Search for the cell housing the specified text and yield its [X, Y] center coordinate. 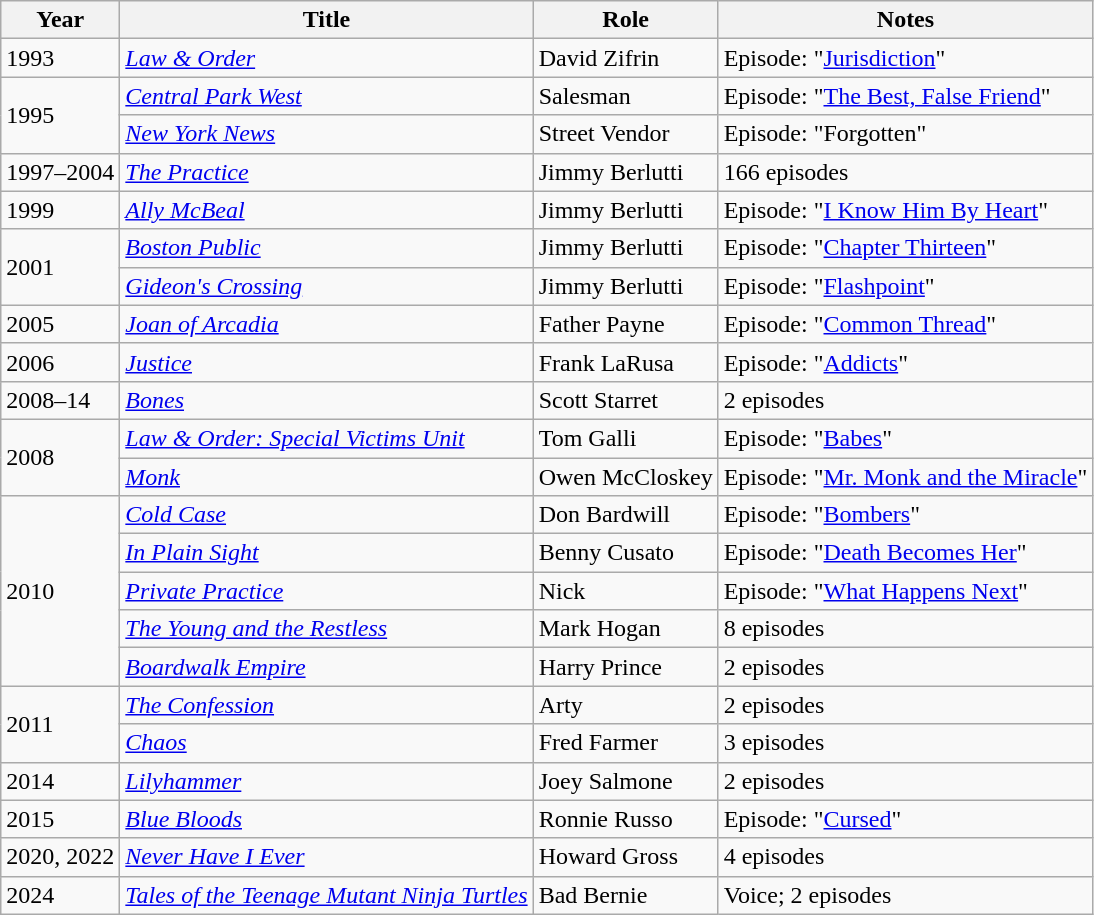
Joan of Arcadia [326, 324]
Year [60, 20]
The Confession [326, 705]
2010 [60, 591]
New York News [326, 134]
The Young and the Restless [326, 629]
2008–14 [60, 400]
Episode: "What Happens Next" [906, 591]
4 episodes [906, 857]
1993 [60, 58]
2020, 2022 [60, 857]
Tom Galli [626, 438]
Howard Gross [626, 857]
Episode: "Addicts" [906, 362]
Owen McCloskey [626, 477]
2001 [60, 267]
1997–2004 [60, 172]
Ronnie Russo [626, 819]
Voice; 2 episodes [906, 895]
Law & Order: Special Victims Unit [326, 438]
Gideon's Crossing [326, 286]
Blue Bloods [326, 819]
Episode: "Forgotten" [906, 134]
Episode: "Common Thread" [906, 324]
Salesman [626, 96]
2006 [60, 362]
Bones [326, 400]
The Practice [326, 172]
Scott Starret [626, 400]
1999 [60, 210]
David Zifrin [626, 58]
2005 [60, 324]
Episode: "Chapter Thirteen" [906, 248]
Don Bardwill [626, 515]
Never Have I Ever [326, 857]
Father Payne [626, 324]
Tales of the Teenage Mutant Ninja Turtles [326, 895]
Joey Salmone [626, 781]
Bad Bernie [626, 895]
Notes [906, 20]
Episode: "Mr. Monk and the Miracle" [906, 477]
2024 [60, 895]
Episode: "Death Becomes Her" [906, 553]
Episode: "I Know Him By Heart" [906, 210]
Frank LaRusa [626, 362]
Law & Order [326, 58]
Private Practice [326, 591]
Chaos [326, 743]
3 episodes [906, 743]
Monk [326, 477]
Central Park West [326, 96]
Fred Farmer [626, 743]
Episode: "Babes" [906, 438]
Title [326, 20]
Lilyhammer [326, 781]
Episode: "The Best, False Friend" [906, 96]
2014 [60, 781]
Episode: "Jurisdiction" [906, 58]
Benny Cusato [626, 553]
Justice [326, 362]
2015 [60, 819]
166 episodes [906, 172]
Role [626, 20]
Ally McBeal [326, 210]
Episode: "Bombers" [906, 515]
Episode: "Flashpoint" [906, 286]
8 episodes [906, 629]
Cold Case [326, 515]
Episode: "Cursed" [906, 819]
Arty [626, 705]
Street Vendor [626, 134]
Mark Hogan [626, 629]
Harry Prince [626, 667]
Boston Public [326, 248]
2008 [60, 457]
In Plain Sight [326, 553]
Boardwalk Empire [326, 667]
2011 [60, 724]
Nick [626, 591]
1995 [60, 115]
